Identify which cell holds the provided text, then report its [X, Y] central coordinate. 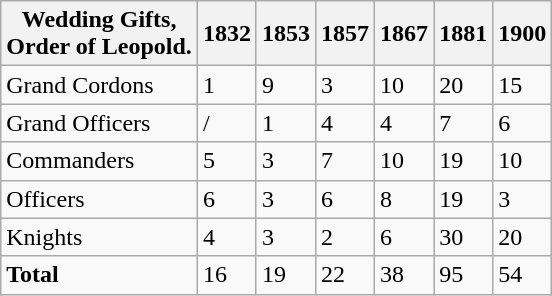
5 [226, 161]
Grand Officers [100, 123]
Officers [100, 199]
1857 [344, 34]
Total [100, 275]
95 [464, 275]
1832 [226, 34]
1881 [464, 34]
1867 [404, 34]
38 [404, 275]
9 [286, 85]
8 [404, 199]
15 [522, 85]
1853 [286, 34]
/ [226, 123]
2 [344, 237]
Commanders [100, 161]
16 [226, 275]
Grand Cordons [100, 85]
30 [464, 237]
54 [522, 275]
Wedding Gifts,Order of Leopold. [100, 34]
Knights [100, 237]
22 [344, 275]
1900 [522, 34]
